Locate the cell with the specified text and output its (X, Y) center coordinate. 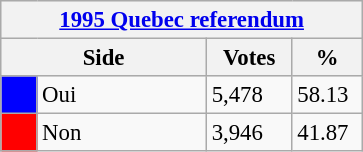
58.13 (328, 95)
Side (104, 58)
5,478 (249, 95)
3,946 (249, 133)
Votes (249, 58)
% (328, 58)
Non (122, 133)
Oui (122, 95)
1995 Quebec referendum (182, 20)
41.87 (328, 133)
